Locate the cell with the specified text and output its [x, y] center coordinate. 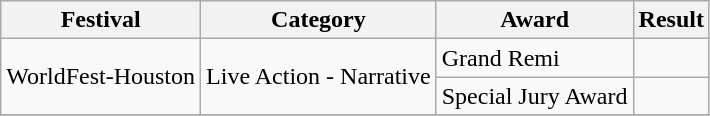
Special Jury Award [534, 96]
Grand Remi [534, 58]
Festival [101, 20]
WorldFest-Houston [101, 77]
Category [319, 20]
Result [671, 20]
Live Action - Narrative [319, 77]
Award [534, 20]
